Scan for the cell matching the given text and deliver its (X, Y) coordinate at center. 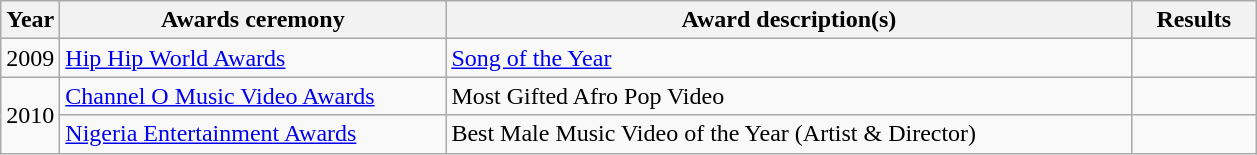
Hip Hip World Awards (253, 58)
Year (30, 20)
Results (1194, 20)
Most Gifted Afro Pop Video (789, 96)
2009 (30, 58)
Award description(s) (789, 20)
Awards ceremony (253, 20)
Song of the Year (789, 58)
Channel O Music Video Awards (253, 96)
2010 (30, 115)
Nigeria Entertainment Awards (253, 134)
Best Male Music Video of the Year (Artist & Director) (789, 134)
